For the text-containing cell, return its midpoint in (x, y) coordinate format. 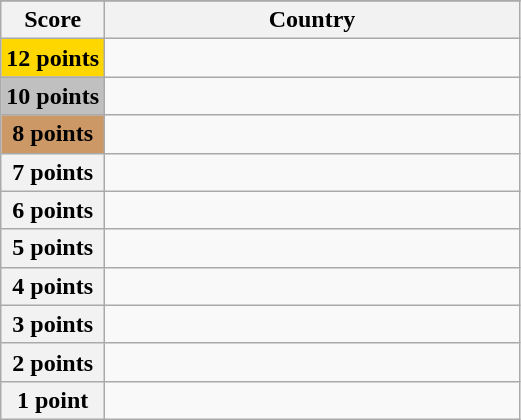
6 points (53, 210)
Country (312, 20)
10 points (53, 96)
2 points (53, 362)
7 points (53, 172)
12 points (53, 58)
Score (53, 20)
5 points (53, 248)
4 points (53, 286)
1 point (53, 400)
8 points (53, 134)
3 points (53, 324)
